From the cell containing the given text, extract its center point as [X, Y] coordinate. 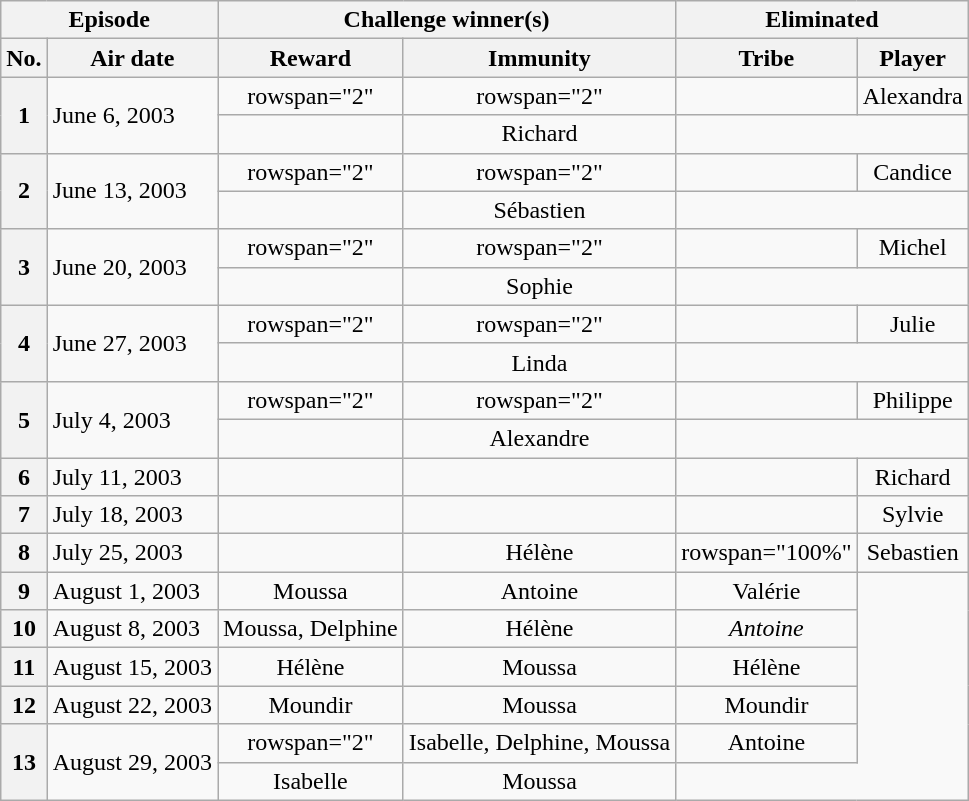
July 4, 2003 [132, 419]
12 [24, 705]
8 [24, 553]
Challenge winner(s) [447, 20]
6 [24, 477]
August 1, 2003 [132, 591]
Episode [110, 20]
June 20, 2003 [132, 267]
Eliminated [822, 20]
Isabelle [311, 781]
Reward [311, 58]
June 13, 2003 [132, 191]
Moussa, Delphine [311, 629]
Sylvie [912, 515]
August 29, 2003 [132, 762]
10 [24, 629]
Tribe [767, 58]
Alexandre [539, 438]
July 25, 2003 [132, 553]
13 [24, 762]
11 [24, 667]
Philippe [912, 400]
August 8, 2003 [132, 629]
August 15, 2003 [132, 667]
Michel [912, 248]
Air date [132, 58]
4 [24, 343]
June 6, 2003 [132, 115]
Sophie [539, 286]
July 11, 2003 [132, 477]
3 [24, 267]
Immunity [539, 58]
Linda [539, 362]
August 22, 2003 [132, 705]
Julie [912, 324]
Sébastien [539, 210]
1 [24, 115]
Player [912, 58]
Alexandra [912, 96]
Isabelle, Delphine, Moussa [539, 743]
rowspan="100%" [767, 553]
June 27, 2003 [132, 343]
Sebastien [912, 553]
No. [24, 58]
9 [24, 591]
July 18, 2003 [132, 515]
Valérie [767, 591]
5 [24, 419]
Candice [912, 172]
7 [24, 515]
2 [24, 191]
